Identify which cell holds the provided text, then report its (X, Y) central coordinate. 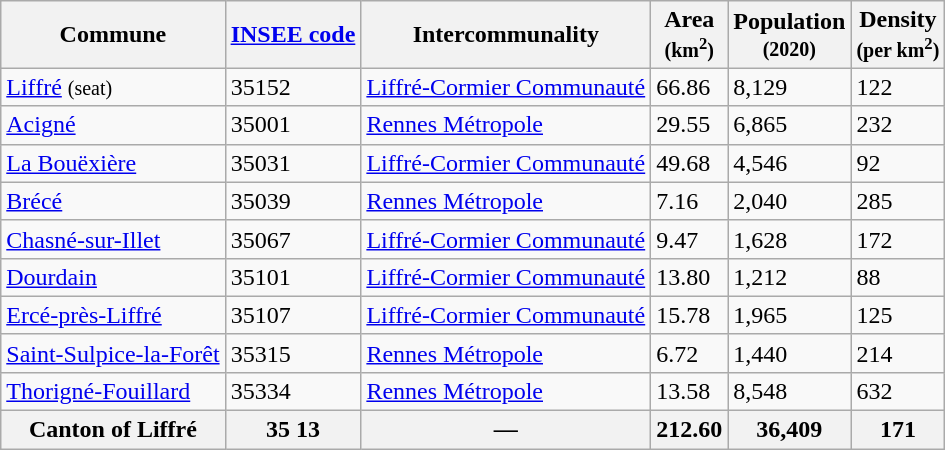
35067 (293, 239)
Density(per km2) (898, 34)
INSEE code (293, 34)
92 (898, 163)
Thorigné-Fouillard (113, 391)
9.47 (690, 239)
Dourdain (113, 277)
1,628 (790, 239)
122 (898, 87)
285 (898, 201)
Acigné (113, 125)
35101 (293, 277)
Commune (113, 34)
Intercommunality (506, 34)
15.78 (690, 315)
88 (898, 277)
Area(km2) (690, 34)
8,548 (790, 391)
632 (898, 391)
212.60 (690, 430)
66.86 (690, 87)
13.80 (690, 277)
La Bouëxière (113, 163)
Chasné-sur-Illet (113, 239)
4,546 (790, 163)
232 (898, 125)
1,965 (790, 315)
35 13 (293, 430)
214 (898, 353)
Liffré (seat) (113, 87)
35334 (293, 391)
35001 (293, 125)
35031 (293, 163)
36,409 (790, 430)
2,040 (790, 201)
35039 (293, 201)
171 (898, 430)
6,865 (790, 125)
7.16 (690, 201)
172 (898, 239)
35315 (293, 353)
29.55 (690, 125)
Brécé (113, 201)
Ercé-près-Liffré (113, 315)
125 (898, 315)
6.72 (690, 353)
Population(2020) (790, 34)
35107 (293, 315)
1,440 (790, 353)
8,129 (790, 87)
1,212 (790, 277)
Saint-Sulpice-la-Forêt (113, 353)
49.68 (690, 163)
Canton of Liffré (113, 430)
35152 (293, 87)
13.58 (690, 391)
— (506, 430)
